Pinpoint the cell where the given text exists, returning its (X, Y) midpoint coordinate. 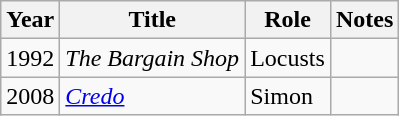
1992 (30, 58)
2008 (30, 96)
Title (152, 20)
Locusts (288, 58)
The Bargain Shop (152, 58)
Simon (288, 96)
Role (288, 20)
Credo (152, 96)
Year (30, 20)
Notes (364, 20)
